Locate the cell with the specified text and output its (X, Y) center coordinate. 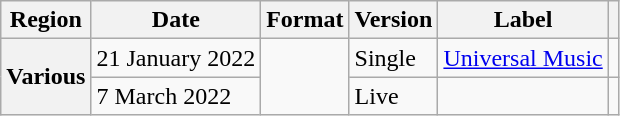
Version (394, 20)
21 January 2022 (176, 58)
Label (523, 20)
Live (394, 96)
Various (46, 77)
Date (176, 20)
Single (394, 58)
Universal Music (523, 58)
Format (305, 20)
Region (46, 20)
7 March 2022 (176, 96)
